Output the (x, y) coordinate of the center of the cell containing the given text.  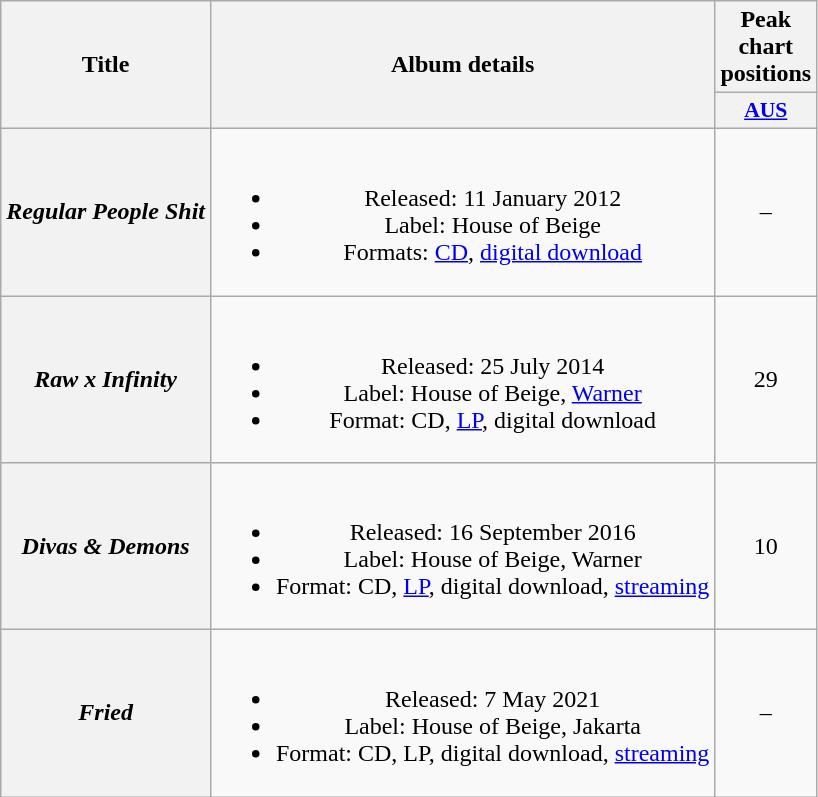
29 (766, 380)
AUS (766, 111)
10 (766, 546)
Regular People Shit (106, 212)
Released: 7 May 2021Label: House of Beige, JakartaFormat: CD, LP, digital download, streaming (462, 714)
Raw x Infinity (106, 380)
Peak chart positions (766, 47)
Released: 16 September 2016Label: House of Beige, WarnerFormat: CD, LP, digital download, streaming (462, 546)
Released: 11 January 2012Label: House of BeigeFormats: CD, digital download (462, 212)
Released: 25 July 2014Label: House of Beige, WarnerFormat: CD, LP, digital download (462, 380)
Album details (462, 65)
Fried (106, 714)
Divas & Demons (106, 546)
Title (106, 65)
